Pinpoint the cell where the given text exists, returning its (X, Y) midpoint coordinate. 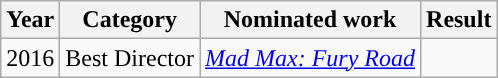
Nominated work (310, 20)
Year (30, 20)
Category (130, 20)
Mad Max: Fury Road (310, 58)
Best Director (130, 58)
Result (459, 20)
2016 (30, 58)
